Detect which cell encompasses the target text, then output its [X, Y] center coordinate. 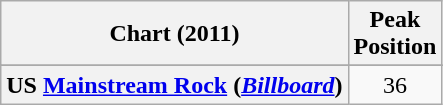
US Mainstream Rock (Billboard) [174, 85]
36 [395, 85]
Chart (2011) [174, 34]
PeakPosition [395, 34]
